Return (X, Y) of the center of cell containing provided text 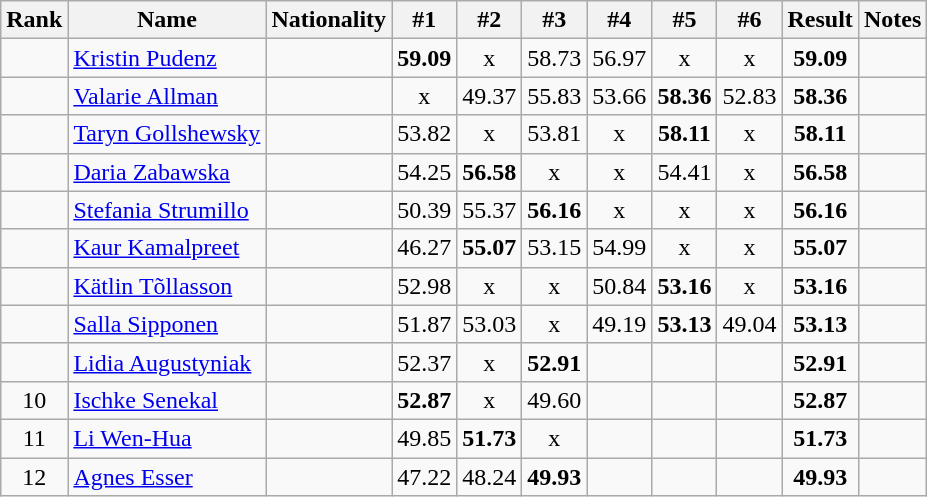
Lidia Augustyniak (167, 362)
53.15 (554, 248)
Nationality (329, 20)
52.98 (424, 286)
50.84 (620, 286)
#1 (424, 20)
55.37 (490, 210)
53.81 (554, 134)
#4 (620, 20)
49.37 (490, 96)
Daria Zabawska (167, 172)
49.04 (750, 324)
Kristin Pudenz (167, 58)
47.22 (424, 477)
#3 (554, 20)
10 (34, 400)
56.97 (620, 58)
49.85 (424, 438)
49.19 (620, 324)
55.83 (554, 96)
54.41 (684, 172)
Kaur Kamalpreet (167, 248)
Taryn Gollshewsky (167, 134)
54.25 (424, 172)
54.99 (620, 248)
53.66 (620, 96)
Result (820, 20)
49.60 (554, 400)
Agnes Esser (167, 477)
48.24 (490, 477)
Rank (34, 20)
Li Wen-Hua (167, 438)
Notes (892, 20)
53.03 (490, 324)
52.37 (424, 362)
Name (167, 20)
#5 (684, 20)
46.27 (424, 248)
52.83 (750, 96)
58.73 (554, 58)
#2 (490, 20)
53.82 (424, 134)
Ischke Senekal (167, 400)
11 (34, 438)
50.39 (424, 210)
Stefania Strumillo (167, 210)
Valarie Allman (167, 96)
#6 (750, 20)
51.87 (424, 324)
Salla Sipponen (167, 324)
Kätlin Tõllasson (167, 286)
12 (34, 477)
